Pinpoint the cell where the given text exists, returning its (x, y) midpoint coordinate. 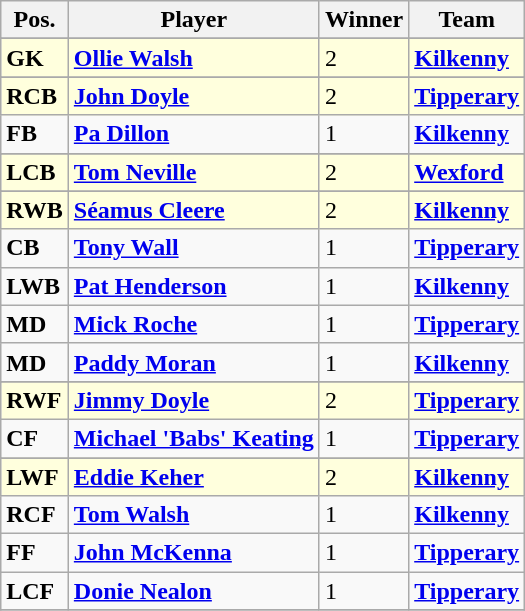
RCB (35, 96)
RWF (35, 400)
Tom Walsh (194, 515)
Michael 'Babs' Keating (194, 438)
Séamus Cleere (194, 210)
Team (467, 20)
Jimmy Doyle (194, 400)
CB (35, 248)
LWF (35, 477)
Donie Nealon (194, 591)
Ollie Walsh (194, 58)
Pat Henderson (194, 286)
CF (35, 438)
FF (35, 553)
GK (35, 58)
LCF (35, 591)
LWB (35, 286)
Paddy Moran (194, 362)
Pos. (35, 20)
John Doyle (194, 96)
Winner (364, 20)
Mick Roche (194, 324)
RWB (35, 210)
John McKenna (194, 553)
Tom Neville (194, 172)
LCB (35, 172)
Eddie Keher (194, 477)
FB (35, 134)
Player (194, 20)
Tony Wall (194, 248)
Pa Dillon (194, 134)
Wexford (467, 172)
RCF (35, 515)
